Return [X, Y] of the center of cell containing provided text 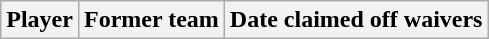
Date claimed off waivers [356, 20]
Former team [151, 20]
Player [40, 20]
